Determine the [x, y] coordinate at the center of the cell enclosing the given text.  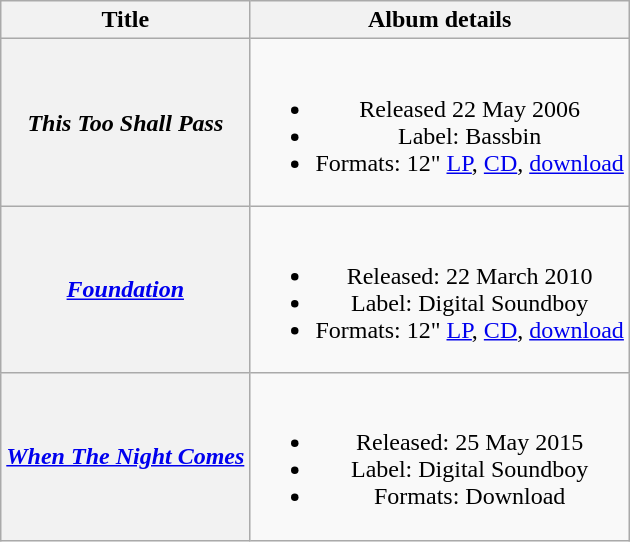
Album details [440, 20]
Foundation [126, 290]
Title [126, 20]
Released: 25 May 2015Label: Digital SoundboyFormats: Download [440, 456]
This Too Shall Pass [126, 122]
When The Night Comes [126, 456]
Released 22 May 2006Label: BassbinFormats: 12" LP, CD, download [440, 122]
Released: 22 March 2010Label: Digital SoundboyFormats: 12" LP, CD, download [440, 290]
